Search for the cell housing the specified text and yield its (x, y) center coordinate. 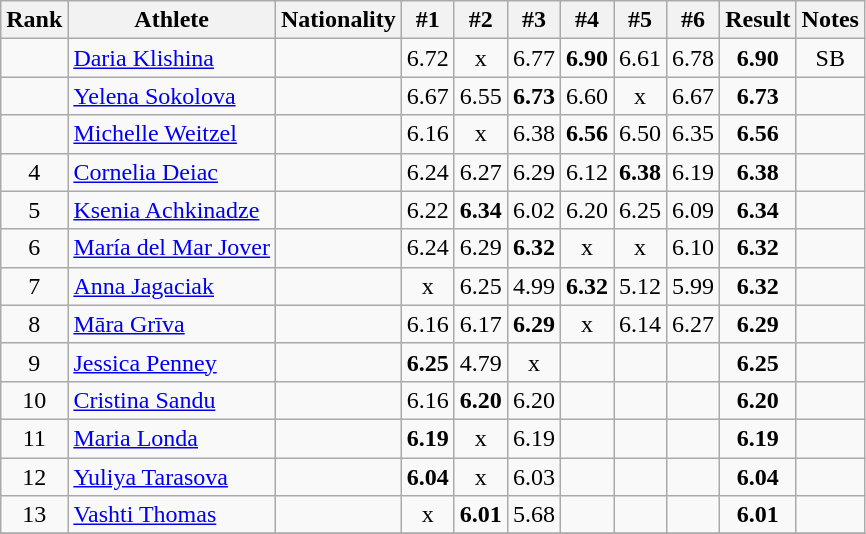
Nationality (339, 20)
6.50 (640, 134)
Notes (830, 20)
Result (758, 20)
11 (34, 438)
9 (34, 362)
Maria Londa (172, 438)
6.14 (640, 324)
6.22 (428, 210)
Ksenia Achkinadze (172, 210)
5.99 (694, 286)
#6 (694, 20)
Cristina Sandu (172, 400)
#1 (428, 20)
Cornelia Deiac (172, 172)
Athlete (172, 20)
6.10 (694, 248)
6.77 (534, 58)
8 (34, 324)
Daria Klishina (172, 58)
12 (34, 477)
Māra Grīva (172, 324)
#4 (586, 20)
Michelle Weitzel (172, 134)
7 (34, 286)
#2 (480, 20)
6.12 (586, 172)
6.55 (480, 96)
6.03 (534, 477)
Yuliya Tarasova (172, 477)
Anna Jagaciak (172, 286)
6.02 (534, 210)
María del Mar Jover (172, 248)
6 (34, 248)
Vashti Thomas (172, 515)
13 (34, 515)
6.35 (694, 134)
#5 (640, 20)
4 (34, 172)
5.68 (534, 515)
10 (34, 400)
4.99 (534, 286)
6.09 (694, 210)
Rank (34, 20)
6.17 (480, 324)
6.78 (694, 58)
6.72 (428, 58)
5 (34, 210)
SB (830, 58)
Yelena Sokolova (172, 96)
Jessica Penney (172, 362)
#3 (534, 20)
5.12 (640, 286)
4.79 (480, 362)
6.60 (586, 96)
6.61 (640, 58)
